Extract the (X, Y) coordinate from the center of the cell holding the provided text.  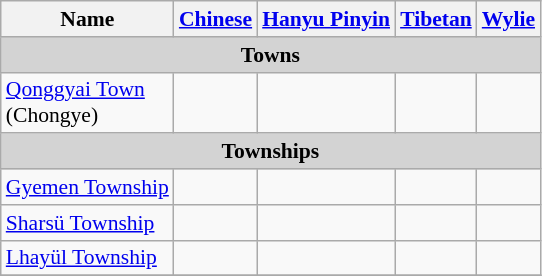
Tibetan (436, 19)
Lhayül Township (88, 258)
Qonggyai Town(Chongye) (88, 102)
Wylie (508, 19)
Sharsü Township (88, 223)
Name (88, 19)
Chinese (216, 19)
Hanyu Pinyin (326, 19)
Towns (270, 55)
Townships (270, 152)
Gyemen Township (88, 187)
